Locate the cell with the specified text and output its [x, y] center coordinate. 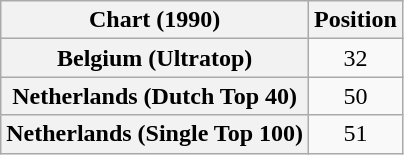
Netherlands (Dutch Top 40) [155, 96]
Netherlands (Single Top 100) [155, 134]
Chart (1990) [155, 20]
51 [356, 134]
32 [356, 58]
50 [356, 96]
Position [356, 20]
Belgium (Ultratop) [155, 58]
